For the text-containing cell, return its midpoint in (x, y) coordinate format. 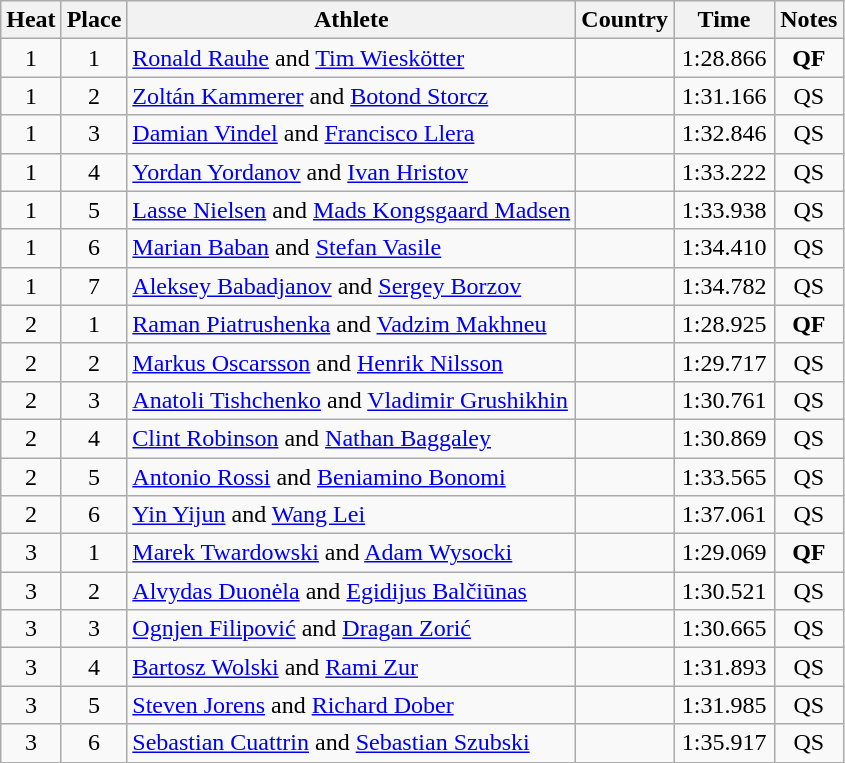
1:33.938 (724, 210)
Time (724, 20)
Athlete (352, 20)
Alvydas Duonėla and Egidijus Balčiūnas (352, 591)
1:31.893 (724, 667)
1:30.869 (724, 438)
1:34.782 (724, 286)
Notes (809, 20)
Ognjen Filipović and Dragan Zorić (352, 629)
Lasse Nielsen and Mads Kongsgaard Madsen (352, 210)
1:34.410 (724, 248)
1:29.069 (724, 553)
1:29.717 (724, 362)
1:37.061 (724, 515)
1:30.665 (724, 629)
1:33.222 (724, 172)
Marian Baban and Stefan Vasile (352, 248)
Raman Piatrushenka and Vadzim Makhneu (352, 324)
1:30.761 (724, 400)
7 (94, 286)
1:30.521 (724, 591)
1:32.846 (724, 134)
Anatoli Tishchenko and Vladimir Grushikhin (352, 400)
Damian Vindel and Francisco Llera (352, 134)
Yordan Yordanov and Ivan Hristov (352, 172)
Heat (31, 20)
1:28.866 (724, 58)
Yin Yijun and Wang Lei (352, 515)
Place (94, 20)
Bartosz Wolski and Rami Zur (352, 667)
Steven Jorens and Richard Dober (352, 705)
Markus Oscarsson and Henrik Nilsson (352, 362)
Ronald Rauhe and Tim Wieskötter (352, 58)
Sebastian Cuattrin and Sebastian Szubski (352, 743)
Clint Robinson and Nathan Baggaley (352, 438)
1:28.925 (724, 324)
Country (625, 20)
Zoltán Kammerer and Botond Storcz (352, 96)
1:33.565 (724, 477)
1:31.985 (724, 705)
Marek Twardowski and Adam Wysocki (352, 553)
Antonio Rossi and Beniamino Bonomi (352, 477)
1:31.166 (724, 96)
1:35.917 (724, 743)
Aleksey Babadjanov and Sergey Borzov (352, 286)
